Return (x, y) of the center of cell containing provided text 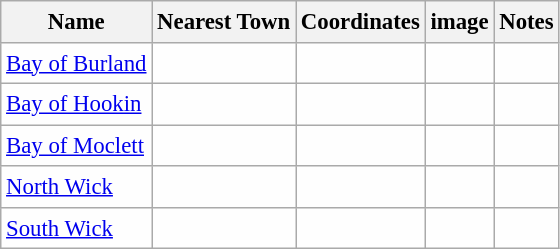
Bay of Hookin (76, 104)
Notes (526, 22)
Bay of Moclett (76, 146)
Name (76, 22)
Bay of Burland (76, 62)
North Wick (76, 186)
Nearest Town (224, 22)
Coordinates (361, 22)
South Wick (76, 228)
image (460, 22)
